Determine the [x, y] coordinate at the center of the cell enclosing the given text.  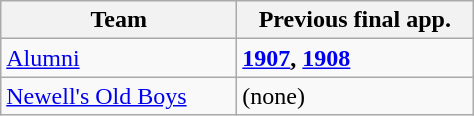
1907, 1908 [355, 58]
Newell's Old Boys [119, 96]
Previous final app. [355, 20]
(none) [355, 96]
Team [119, 20]
Alumni [119, 58]
